Pinpoint the cell where the given text exists, returning its (x, y) midpoint coordinate. 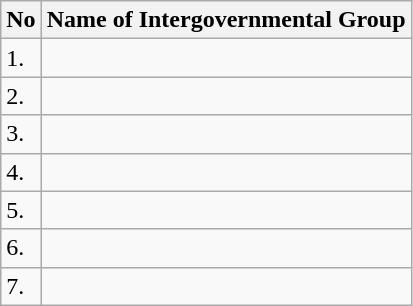
4. (21, 172)
7. (21, 286)
Name of Intergovernmental Group (226, 20)
2. (21, 96)
1. (21, 58)
3. (21, 134)
No (21, 20)
6. (21, 248)
5. (21, 210)
